Locate the cell with the specified text and output its (x, y) center coordinate. 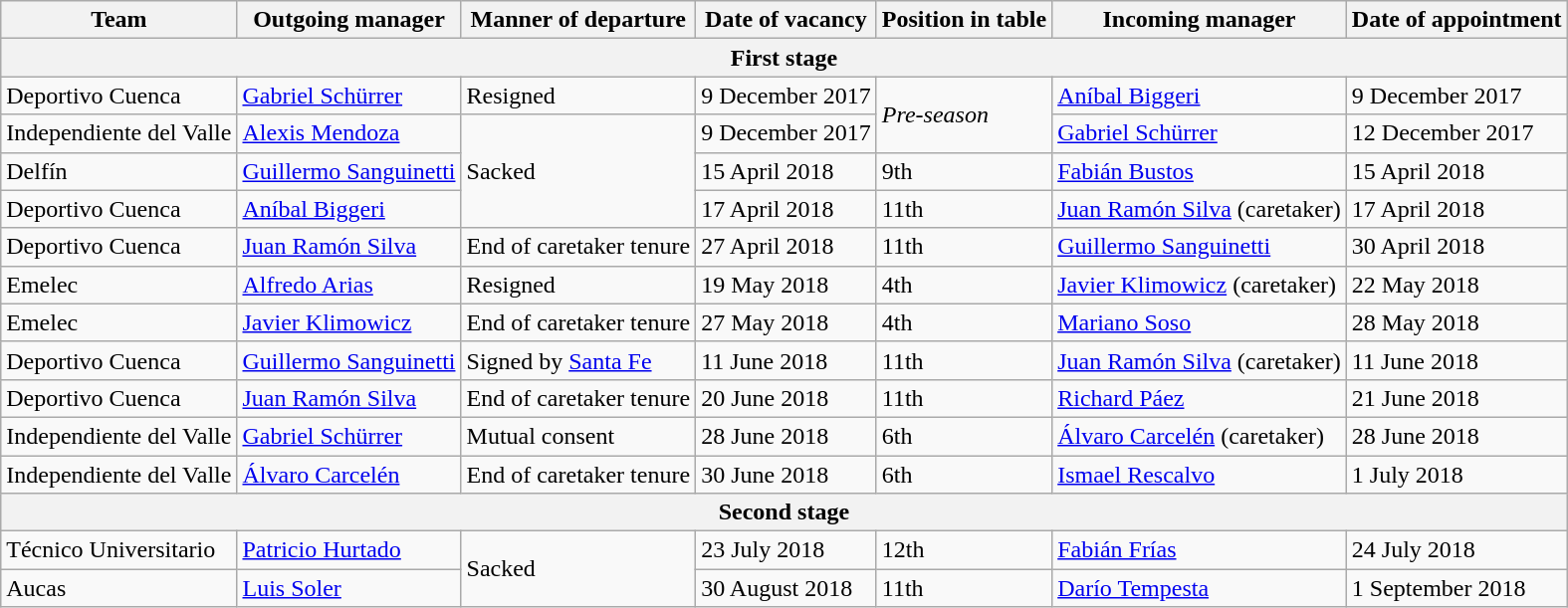
Pre-season (964, 114)
Team (119, 20)
Darío Tempesta (1200, 588)
Javier Klimowicz (caretaker) (1200, 285)
Mutual consent (578, 436)
Ismael Rescalvo (1200, 475)
Patricio Hurtado (348, 550)
Alexis Mendoza (348, 133)
24 July 2018 (1456, 550)
Date of appointment (1456, 20)
1 July 2018 (1456, 475)
Técnico Universitario (119, 550)
First stage (784, 58)
Richard Páez (1200, 398)
28 May 2018 (1456, 322)
Delfín (119, 171)
12th (964, 550)
27 May 2018 (786, 322)
Álvaro Carcelén (348, 475)
21 June 2018 (1456, 398)
Aucas (119, 588)
Luis Soler (348, 588)
Javier Klimowicz (348, 322)
Fabián Bustos (1200, 171)
Alfredo Arias (348, 285)
Fabián Frías (1200, 550)
Álvaro Carcelén (caretaker) (1200, 436)
23 July 2018 (786, 550)
30 August 2018 (786, 588)
19 May 2018 (786, 285)
Second stage (784, 512)
30 April 2018 (1456, 247)
Outgoing manager (348, 20)
Position in table (964, 20)
27 April 2018 (786, 247)
22 May 2018 (1456, 285)
1 September 2018 (1456, 588)
20 June 2018 (786, 398)
9th (964, 171)
Manner of departure (578, 20)
Signed by Santa Fe (578, 360)
12 December 2017 (1456, 133)
Incoming manager (1200, 20)
30 June 2018 (786, 475)
Date of vacancy (786, 20)
Mariano Soso (1200, 322)
